Return [x, y] of the center of cell containing provided text 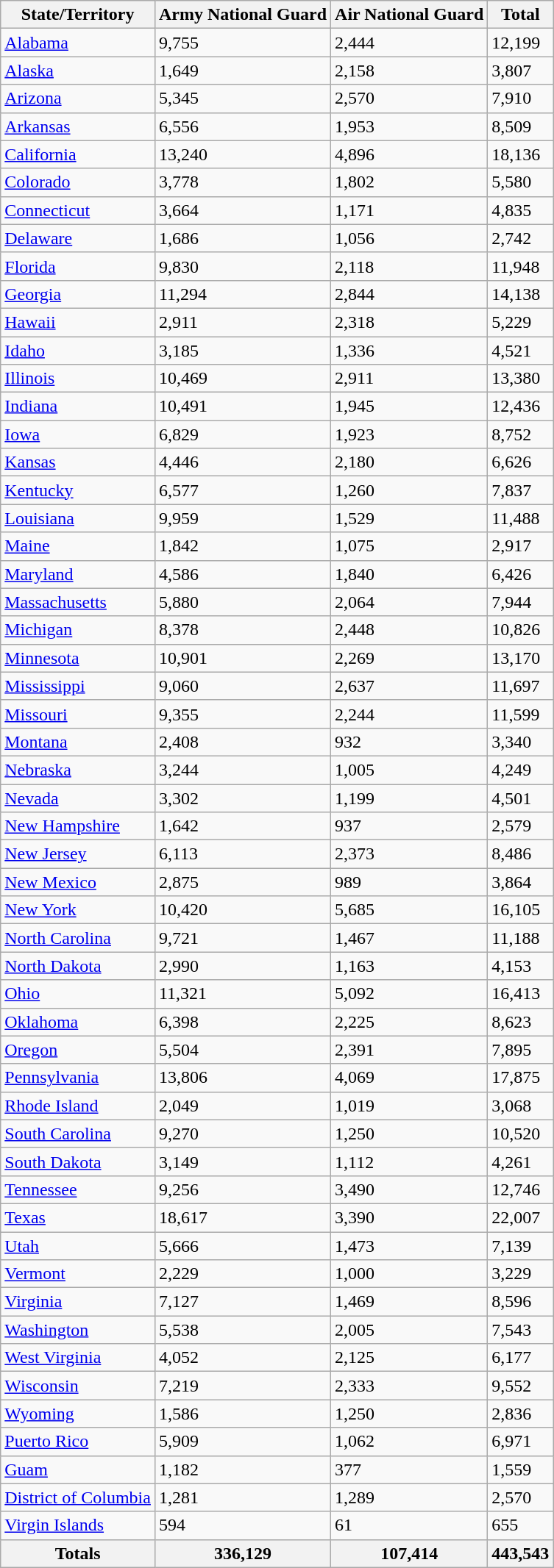
1,171 [409, 210]
5,666 [243, 1246]
9,060 [243, 686]
3,390 [409, 1217]
4,586 [243, 574]
2,844 [409, 294]
3,664 [243, 210]
Kansas [78, 462]
1,473 [409, 1246]
10,491 [243, 407]
6,177 [521, 1358]
1,469 [409, 1302]
9,552 [521, 1386]
2,373 [409, 854]
11,488 [521, 518]
594 [243, 1525]
1,062 [409, 1442]
Nebraska [78, 770]
1,112 [409, 1161]
1,586 [243, 1414]
2,637 [409, 686]
Virginia [78, 1302]
1,019 [409, 1106]
2,333 [409, 1386]
Indiana [78, 407]
Arizona [78, 99]
3,340 [521, 742]
3,068 [521, 1106]
Washington [78, 1330]
Texas [78, 1217]
Guam [78, 1469]
7,219 [243, 1386]
10,901 [243, 658]
443,543 [521, 1553]
Michigan [78, 630]
2,118 [409, 266]
10,469 [243, 379]
13,240 [243, 154]
4,249 [521, 770]
107,414 [409, 1553]
9,270 [243, 1134]
4,069 [409, 1078]
South Dakota [78, 1161]
Iowa [78, 434]
4,261 [521, 1161]
Hawaii [78, 322]
Oregon [78, 1050]
4,446 [243, 462]
7,543 [521, 1330]
10,826 [521, 630]
Connecticut [78, 210]
2,990 [243, 966]
1,199 [409, 798]
1,075 [409, 546]
17,875 [521, 1078]
1,281 [243, 1497]
22,007 [521, 1217]
989 [409, 882]
4,153 [521, 966]
State/Territory [78, 15]
9,959 [243, 518]
2,049 [243, 1106]
Kentucky [78, 490]
Nevada [78, 798]
3,244 [243, 770]
2,229 [243, 1274]
3,778 [243, 182]
Alabama [78, 43]
7,895 [521, 1050]
2,579 [521, 826]
5,504 [243, 1050]
Air National Guard [409, 15]
5,880 [243, 602]
16,105 [521, 910]
16,413 [521, 994]
Wyoming [78, 1414]
Tennessee [78, 1189]
1,467 [409, 938]
11,948 [521, 266]
6,829 [243, 434]
10,420 [243, 910]
932 [409, 742]
14,138 [521, 294]
Total [521, 15]
Montana [78, 742]
5,685 [409, 910]
11,294 [243, 294]
Delaware [78, 238]
377 [409, 1469]
Georgia [78, 294]
1,642 [243, 826]
5,229 [521, 322]
Oklahoma [78, 1022]
61 [409, 1525]
8,596 [521, 1302]
4,501 [521, 798]
2,875 [243, 882]
Arkansas [78, 126]
New Hampshire [78, 826]
2,742 [521, 238]
Maine [78, 546]
1,056 [409, 238]
1,260 [409, 490]
Idaho [78, 351]
9,755 [243, 43]
336,129 [243, 1553]
Puerto Rico [78, 1442]
12,746 [521, 1189]
1,923 [409, 434]
11,321 [243, 994]
1,529 [409, 518]
7,837 [521, 490]
Louisiana [78, 518]
2,318 [409, 322]
8,378 [243, 630]
11,188 [521, 938]
1,802 [409, 182]
2,064 [409, 602]
Minnesota [78, 658]
11,697 [521, 686]
1,336 [409, 351]
California [78, 154]
9,256 [243, 1189]
937 [409, 826]
12,436 [521, 407]
1,953 [409, 126]
3,149 [243, 1161]
3,864 [521, 882]
5,092 [409, 994]
4,052 [243, 1358]
2,225 [409, 1022]
1,000 [409, 1274]
1,005 [409, 770]
18,136 [521, 154]
2,125 [409, 1358]
1,649 [243, 71]
1,559 [521, 1469]
4,835 [521, 210]
2,444 [409, 43]
8,509 [521, 126]
18,617 [243, 1217]
Vermont [78, 1274]
Ohio [78, 994]
6,398 [243, 1022]
4,521 [521, 351]
2,408 [243, 742]
9,355 [243, 714]
11,599 [521, 714]
2,180 [409, 462]
8,623 [521, 1022]
2,391 [409, 1050]
Wisconsin [78, 1386]
New York [78, 910]
2,158 [409, 71]
Colorado [78, 182]
1,842 [243, 546]
1,945 [409, 407]
Massachusetts [78, 602]
13,806 [243, 1078]
Mississippi [78, 686]
6,626 [521, 462]
5,909 [243, 1442]
4,896 [409, 154]
655 [521, 1525]
Virgin Islands [78, 1525]
3,185 [243, 351]
6,971 [521, 1442]
1,686 [243, 238]
2,448 [409, 630]
Pennsylvania [78, 1078]
Alaska [78, 71]
5,580 [521, 182]
13,380 [521, 379]
5,538 [243, 1330]
13,170 [521, 658]
3,807 [521, 71]
1,840 [409, 574]
New Mexico [78, 882]
6,113 [243, 854]
6,426 [521, 574]
Illinois [78, 379]
Florida [78, 266]
6,556 [243, 126]
2,005 [409, 1330]
Missouri [78, 714]
District of Columbia [78, 1497]
3,302 [243, 798]
9,830 [243, 266]
2,917 [521, 546]
Utah [78, 1246]
7,127 [243, 1302]
7,139 [521, 1246]
10,520 [521, 1134]
1,289 [409, 1497]
5,345 [243, 99]
New Jersey [78, 854]
Army National Guard [243, 15]
Totals [78, 1553]
North Dakota [78, 966]
2,244 [409, 714]
1,182 [243, 1469]
1,163 [409, 966]
12,199 [521, 43]
2,836 [521, 1414]
6,577 [243, 490]
7,910 [521, 99]
3,490 [409, 1189]
West Virginia [78, 1358]
Maryland [78, 574]
9,721 [243, 938]
8,752 [521, 434]
7,944 [521, 602]
North Carolina [78, 938]
South Carolina [78, 1134]
8,486 [521, 854]
2,269 [409, 658]
3,229 [521, 1274]
Rhode Island [78, 1106]
